Return (X, Y) of the center of cell containing provided text 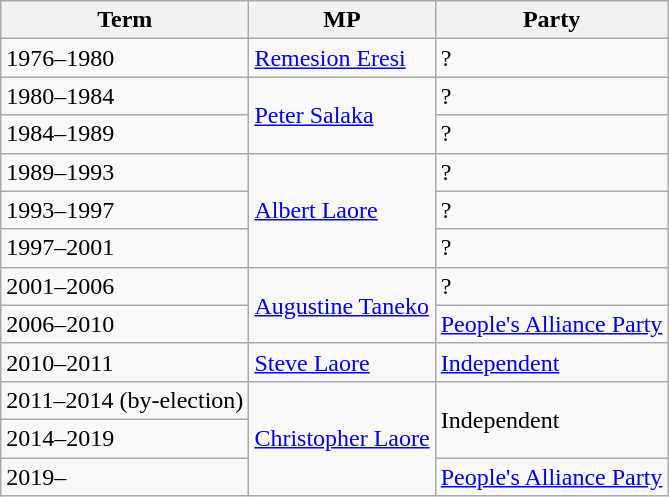
Augustine Taneko (342, 305)
MP (342, 20)
2010–2011 (125, 362)
Party (552, 20)
2011–2014 (by-election) (125, 400)
2001–2006 (125, 286)
1997–2001 (125, 248)
Steve Laore (342, 362)
1989–1993 (125, 172)
Term (125, 20)
Christopher Laore (342, 438)
1980–1984 (125, 96)
2019– (125, 477)
2006–2010 (125, 324)
Albert Laore (342, 210)
1976–1980 (125, 58)
Peter Salaka (342, 115)
2014–2019 (125, 438)
1993–1997 (125, 210)
1984–1989 (125, 134)
Remesion Eresi (342, 58)
